From the cell containing the given text, extract its center point as [X, Y] coordinate. 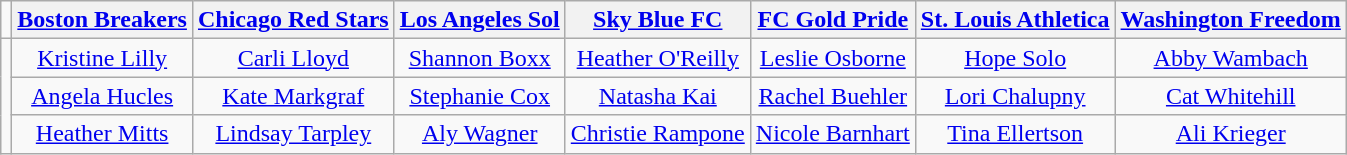
Angela Hucles [102, 96]
Leslie Osborne [832, 58]
Rachel Buehler [832, 96]
Ali Krieger [1230, 134]
Kate Markgraf [293, 96]
Heather Mitts [102, 134]
FC Gold Pride [832, 20]
Nicole Barnhart [832, 134]
Heather O'Reilly [658, 58]
Christie Rampone [658, 134]
Tina Ellertson [1015, 134]
Natasha Kai [658, 96]
Aly Wagner [480, 134]
Lindsay Tarpley [293, 134]
Shannon Boxx [480, 58]
Kristine Lilly [102, 58]
Los Angeles Sol [480, 20]
Sky Blue FC [658, 20]
Lori Chalupny [1015, 96]
Boston Breakers [102, 20]
St. Louis Athletica [1015, 20]
Cat Whitehill [1230, 96]
Abby Wambach [1230, 58]
Stephanie Cox [480, 96]
Carli Lloyd [293, 58]
Hope Solo [1015, 58]
Washington Freedom [1230, 20]
Chicago Red Stars [293, 20]
